Detect which cell encompasses the target text, then output its [x, y] center coordinate. 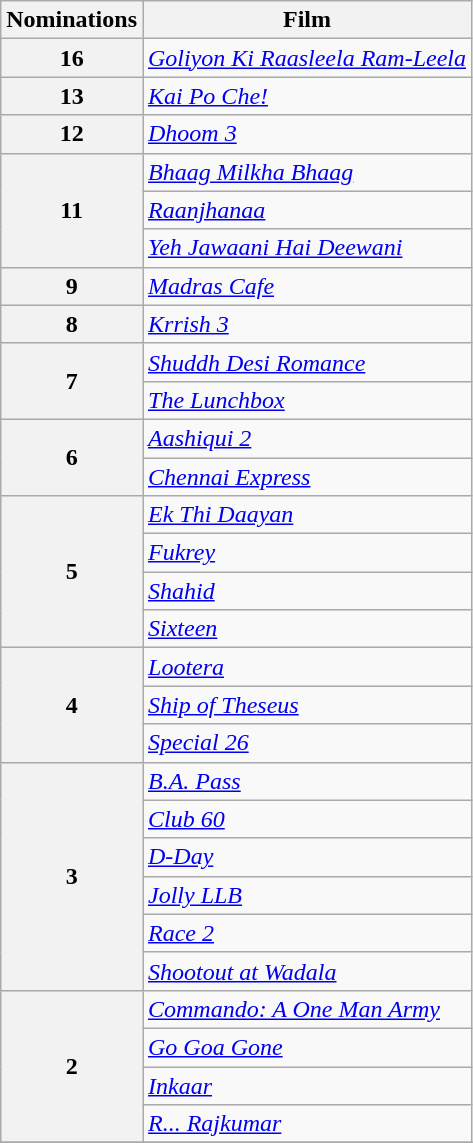
Madras Cafe [306, 286]
Kai Po Che! [306, 96]
2 [72, 1066]
Yeh Jawaani Hai Deewani [306, 248]
Dhoom 3 [306, 134]
13 [72, 96]
Bhaag Milkha Bhaag [306, 172]
Jolly LLB [306, 895]
B.A. Pass [306, 781]
Race 2 [306, 933]
8 [72, 324]
Commando: A One Man Army [306, 1009]
Shahid [306, 591]
Shootout at Wadala [306, 971]
Fukrey [306, 553]
3 [72, 876]
Krrish 3 [306, 324]
4 [72, 705]
Sixteen [306, 629]
5 [72, 572]
Ship of Theseus [306, 705]
Nominations [72, 20]
Special 26 [306, 743]
6 [72, 457]
Chennai Express [306, 477]
The Lunchbox [306, 400]
7 [72, 381]
16 [72, 58]
R... Rajkumar [306, 1124]
11 [72, 210]
Film [306, 20]
Shuddh Desi Romance [306, 362]
Aashiqui 2 [306, 438]
D-Day [306, 857]
Go Goa Gone [306, 1047]
Raanjhanaa [306, 210]
9 [72, 286]
Lootera [306, 667]
Club 60 [306, 819]
Goliyon Ki Raasleela Ram-Leela [306, 58]
12 [72, 134]
Inkaar [306, 1085]
Ek Thi Daayan [306, 515]
